Detect which cell encompasses the target text, then output its [x, y] center coordinate. 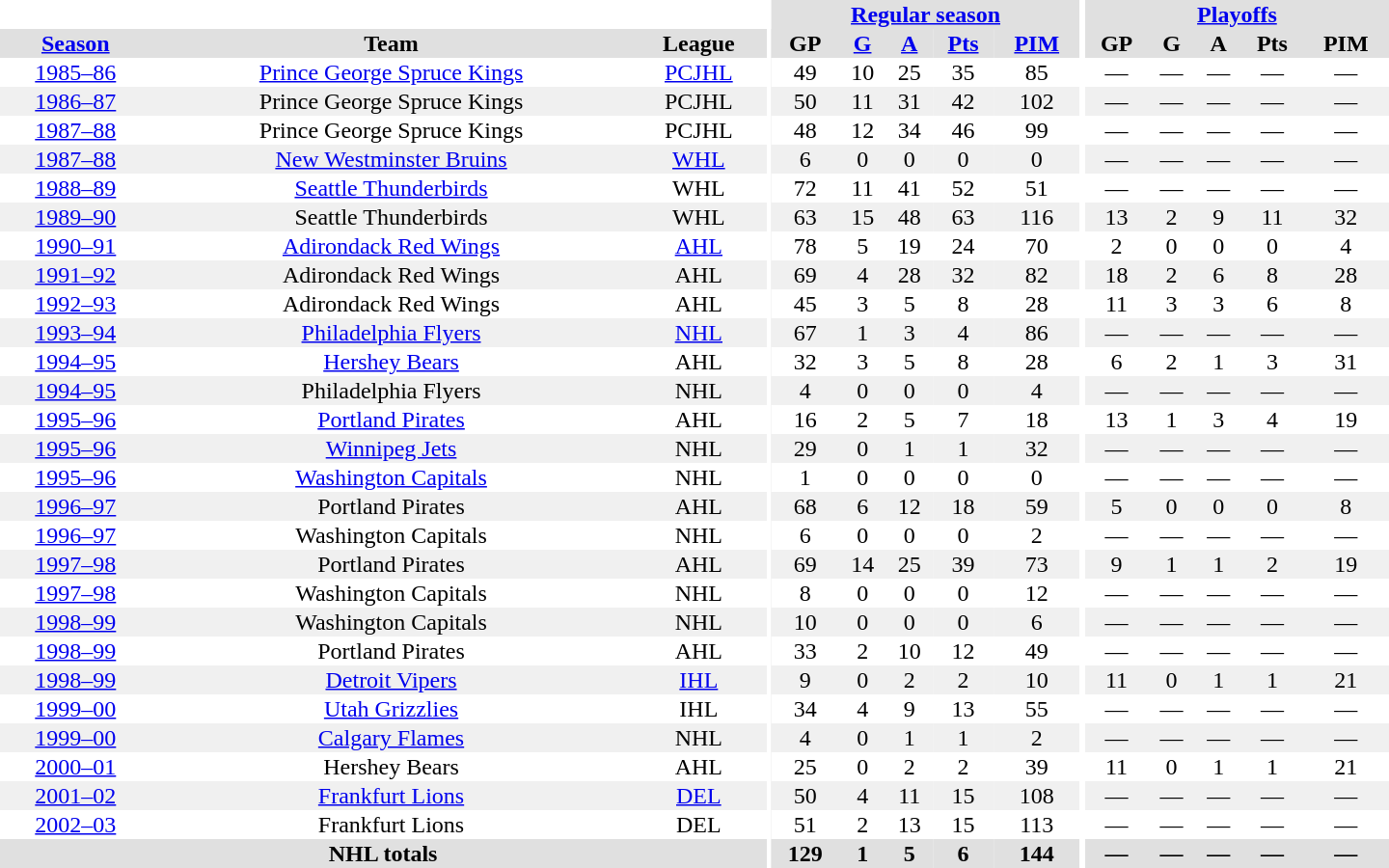
1991–92 [75, 275]
72 [805, 188]
14 [862, 564]
Regular season [926, 14]
New Westminster Bruins [392, 159]
1989–90 [75, 217]
1985–86 [75, 72]
99 [1036, 130]
73 [1036, 564]
29 [805, 448]
144 [1036, 854]
33 [805, 651]
1990–91 [75, 246]
67 [805, 333]
Detroit Vipers [392, 680]
Team [392, 43]
16 [805, 420]
68 [805, 506]
108 [1036, 796]
86 [1036, 333]
24 [963, 246]
7 [963, 420]
78 [805, 246]
55 [1036, 709]
Season [75, 43]
Playoffs [1237, 14]
102 [1036, 101]
85 [1036, 72]
116 [1036, 217]
NHL totals [383, 854]
1986–87 [75, 101]
1993–94 [75, 333]
41 [909, 188]
League [698, 43]
42 [963, 101]
35 [963, 72]
1988–89 [75, 188]
2000–01 [75, 767]
2001–02 [75, 796]
45 [805, 304]
Utah Grizzlies [392, 709]
46 [963, 130]
2002–03 [75, 825]
Calgary Flames [392, 738]
82 [1036, 275]
59 [1036, 506]
70 [1036, 246]
1992–93 [75, 304]
113 [1036, 825]
129 [805, 854]
Winnipeg Jets [392, 448]
52 [963, 188]
